Identify which cell holds the provided text, then report its [X, Y] central coordinate. 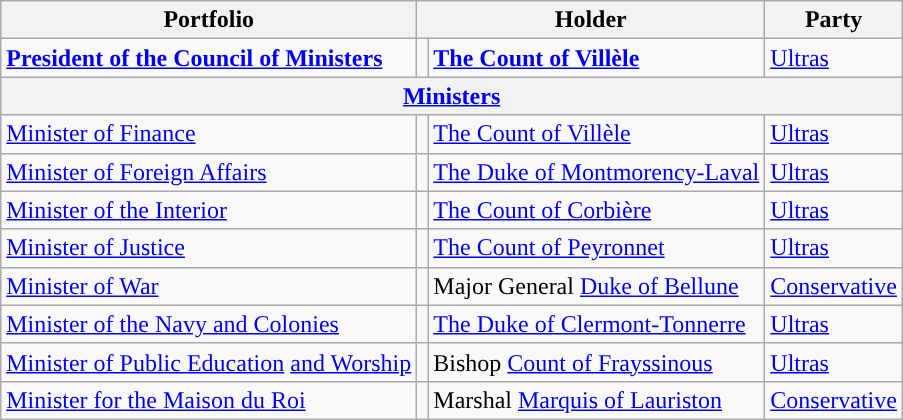
Minister for the Maison du Roi [209, 400]
Portfolio [209, 20]
Bishop Count of Frayssinous [596, 362]
Party [834, 20]
The Count of Corbière [596, 210]
The Duke of Clermont-Tonnerre [596, 324]
President of the Council of Ministers [209, 58]
Minister of Foreign Affairs [209, 172]
The Duke of Montmorency-Laval [596, 172]
Minister of the Navy and Colonies [209, 324]
Holder [591, 20]
Minister of Finance [209, 134]
Minister of the Interior [209, 210]
Minister of Justice [209, 248]
Marshal Marquis of Lauriston [596, 400]
Major General Duke of Bellune [596, 286]
Minister of Public Education and Worship [209, 362]
Ministers [452, 96]
Minister of War [209, 286]
The Count of Peyronnet [596, 248]
